Search for the cell housing the specified text and yield its [X, Y] center coordinate. 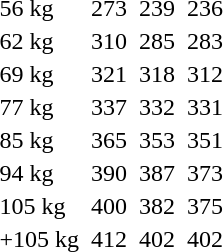
285 [158, 41]
365 [110, 140]
321 [110, 74]
390 [110, 173]
310 [110, 41]
387 [158, 173]
337 [110, 107]
318 [158, 74]
382 [158, 206]
332 [158, 107]
400 [110, 206]
353 [158, 140]
